Return (x, y) of the center of cell containing provided text 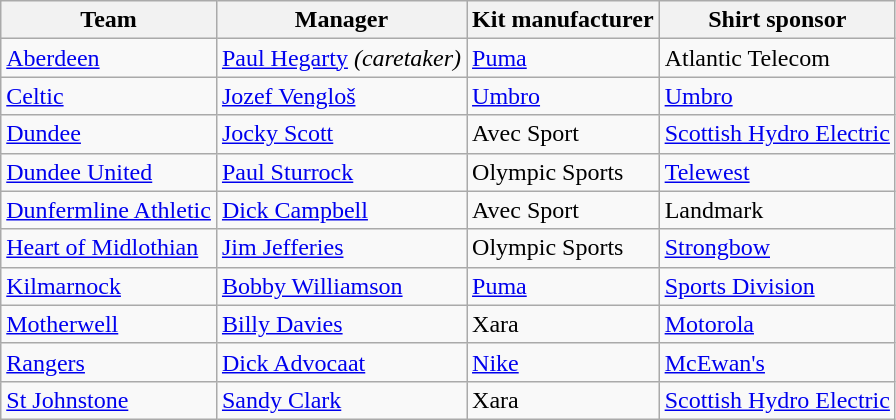
Rangers (109, 362)
McEwan's (777, 362)
Motorola (777, 324)
Dick Advocaat (341, 362)
Celtic (109, 96)
Landmark (777, 210)
Paul Hegarty (caretaker) (341, 58)
St Johnstone (109, 400)
Jocky Scott (341, 134)
Nike (564, 362)
Kit manufacturer (564, 20)
Dunfermline Athletic (109, 210)
Dundee United (109, 172)
Paul Sturrock (341, 172)
Kilmarnock (109, 286)
Shirt sponsor (777, 20)
Dick Campbell (341, 210)
Telewest (777, 172)
Team (109, 20)
Heart of Midlothian (109, 248)
Sports Division (777, 286)
Jim Jefferies (341, 248)
Sandy Clark (341, 400)
Atlantic Telecom (777, 58)
Bobby Williamson (341, 286)
Jozef Vengloš (341, 96)
Manager (341, 20)
Motherwell (109, 324)
Aberdeen (109, 58)
Billy Davies (341, 324)
Dundee (109, 134)
Strongbow (777, 248)
